Provide the [x, y] coordinate of the cell's center where the given text is located.  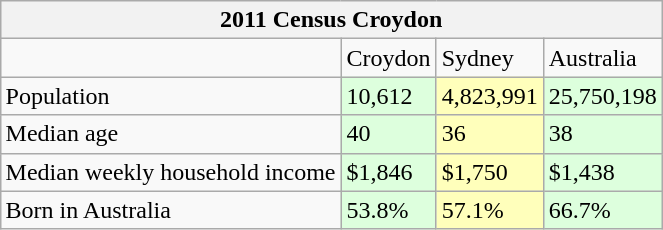
38 [602, 134]
Median weekly household income [170, 172]
66.7% [602, 210]
Australia [602, 58]
36 [490, 134]
40 [388, 134]
$1,750 [490, 172]
4,823,991 [490, 96]
Born in Australia [170, 210]
53.8% [388, 210]
Sydney [490, 58]
$1,846 [388, 172]
Population [170, 96]
$1,438 [602, 172]
10,612 [388, 96]
2011 Census Croydon [331, 20]
57.1% [490, 210]
Median age [170, 134]
25,750,198 [602, 96]
Croydon [388, 58]
